Return the (X, Y) coordinate for the center point of the cell that contains the specified text.  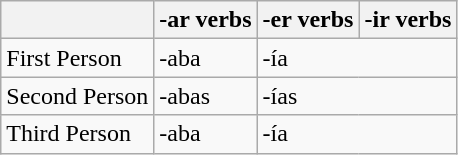
-ir verbs (408, 20)
-ar verbs (206, 20)
First Person (78, 58)
-er verbs (308, 20)
Second Person (78, 96)
-ías (357, 96)
-abas (206, 96)
Third Person (78, 134)
